Locate the cell with the specified text and output its [x, y] center coordinate. 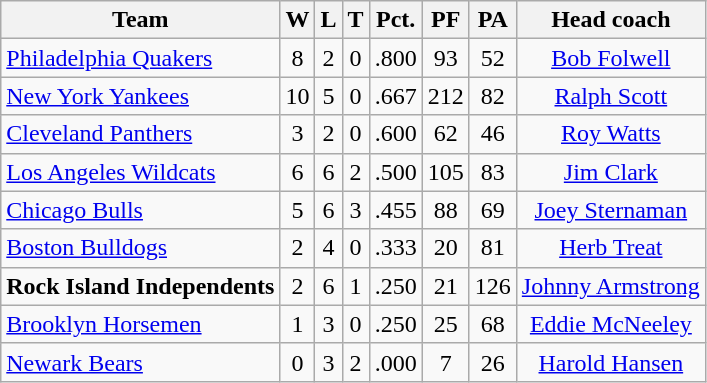
46 [492, 134]
Rock Island Independents [140, 286]
Ralph Scott [610, 96]
93 [446, 58]
.333 [396, 248]
.455 [396, 210]
PA [492, 20]
Joey Sternaman [610, 210]
Harold Hansen [610, 362]
Johnny Armstrong [610, 286]
21 [446, 286]
Jim Clark [610, 172]
68 [492, 324]
82 [492, 96]
.800 [396, 58]
25 [446, 324]
Philadelphia Quakers [140, 58]
62 [446, 134]
Cleveland Panthers [140, 134]
Team [140, 20]
Eddie McNeeley [610, 324]
PF [446, 20]
Bob Folwell [610, 58]
Newark Bears [140, 362]
.667 [396, 96]
.500 [396, 172]
Los Angeles Wildcats [140, 172]
83 [492, 172]
69 [492, 210]
105 [446, 172]
52 [492, 58]
Brooklyn Horsemen [140, 324]
.600 [396, 134]
L [328, 20]
Pct. [396, 20]
10 [298, 96]
Herb Treat [610, 248]
New York Yankees [140, 96]
Boston Bulldogs [140, 248]
20 [446, 248]
Roy Watts [610, 134]
Chicago Bulls [140, 210]
4 [328, 248]
T [356, 20]
8 [298, 58]
88 [446, 210]
7 [446, 362]
81 [492, 248]
.000 [396, 362]
26 [492, 362]
Head coach [610, 20]
212 [446, 96]
W [298, 20]
126 [492, 286]
